Find where the given text appears and provide that cell's center as (x, y) coordinate. 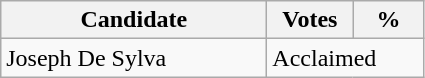
Joseph De Sylva (134, 58)
Votes (310, 20)
Acclaimed (346, 58)
% (388, 20)
Candidate (134, 20)
